Detect which cell encompasses the target text, then output its [x, y] center coordinate. 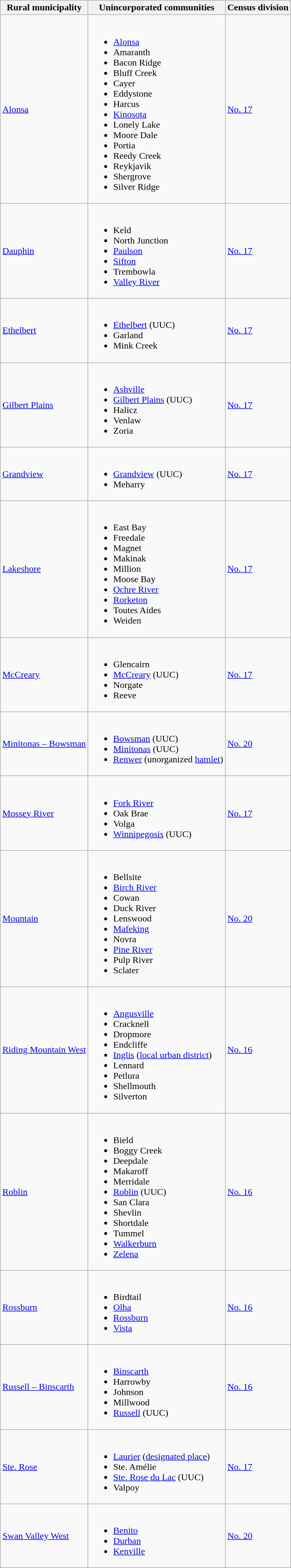
Alonsa [45, 109]
BinscarthHarrowbyJohnsonMillwoodRussell (UUC) [157, 1387]
BellsiteBirch RiverCowanDuck RiverLenswoodMafekingNovraPine RiverPulp RiverSclater [157, 918]
AshvilleGilbert Plains (UUC)HaliczVenlawZoria [157, 405]
Russell – Binscarth [45, 1387]
AngusvilleCracknellDropmoreEndcliffeInglis (local urban district)LennardPetluraShellmouthSilverton [157, 1050]
Laurier (designated place)Ste. AmélieSte. Rose du Lac (UUC)Valpoy [157, 1467]
Grandview [45, 474]
McCreary [45, 675]
GlencairnMcCreary (UUC)NorgateReeve [157, 675]
Census division [258, 8]
BieldBoggy CreekDeepdaleMakaroffMerridaleRoblin (UUC)San ClaraShevlinShortdaleTummelWalkerburnZelena [157, 1191]
Bowsman (UUC)Minitonas (UUC)Renwer (unorganized hamlet) [157, 744]
Riding Mountain West [45, 1050]
Swan Valley West [45, 1536]
Mountain [45, 918]
Rural municipality [45, 8]
Ste. Rose [45, 1467]
Mossey River [45, 813]
Ethelbert [45, 331]
Fork RiverOak BraeVolgaWinnipegosis (UUC) [157, 813]
Minitonas – Bowsman [45, 744]
BirdtailOlhaRossburnVista [157, 1308]
Roblin [45, 1191]
Rossburn [45, 1308]
AlonsaAmaranthBacon RidgeBluff CreekCayerEddystoneHarcusKinosotaLonely LakeMoore DalePortiaReedy CreekReykjavikShergroveSilver Ridge [157, 109]
Unincorporated communities [157, 8]
BenitoDurbanKenville [157, 1536]
Ethelbert (UUC)GarlandMink Creek [157, 331]
Grandview (UUC)Meharry [157, 474]
East BayFreedaleMagnetMakinakMillionMoose BayOchre RiverRorketonToutes AidesWeiden [157, 569]
KeldNorth JunctionPaulsonSiftonTrembowlaValley River [157, 251]
Dauphin [45, 251]
Gilbert Plains [45, 405]
Lakeshore [45, 569]
